Identify which cell holds the provided text, then report its (X, Y) central coordinate. 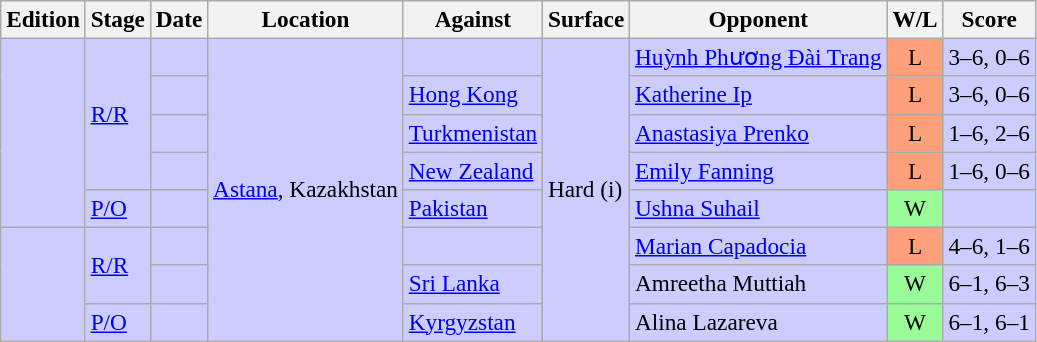
Sri Lanka (472, 284)
4–6, 1–6 (989, 246)
Ushna Suhail (758, 208)
6–1, 6–1 (989, 322)
Hong Kong (472, 95)
Pakistan (472, 208)
Location (306, 19)
Turkmenistan (472, 133)
Kyrgyzstan (472, 322)
W/L (915, 19)
Amreetha Muttiah (758, 284)
Anastasiya Prenko (758, 133)
6–1, 6–3 (989, 284)
Stage (118, 19)
Emily Fanning (758, 170)
Score (989, 19)
1–6, 2–6 (989, 133)
New Zealand (472, 170)
1–6, 0–6 (989, 170)
Huỳnh Phương Đài Trang (758, 57)
Surface (586, 19)
Marian Capadocia (758, 246)
Opponent (758, 19)
Astana, Kazakhstan (306, 189)
Date (178, 19)
Hard (i) (586, 189)
Edition (44, 19)
Katherine Ip (758, 95)
Alina Lazareva (758, 322)
Against (472, 19)
